Detect which cell encompasses the target text, then output its (x, y) center coordinate. 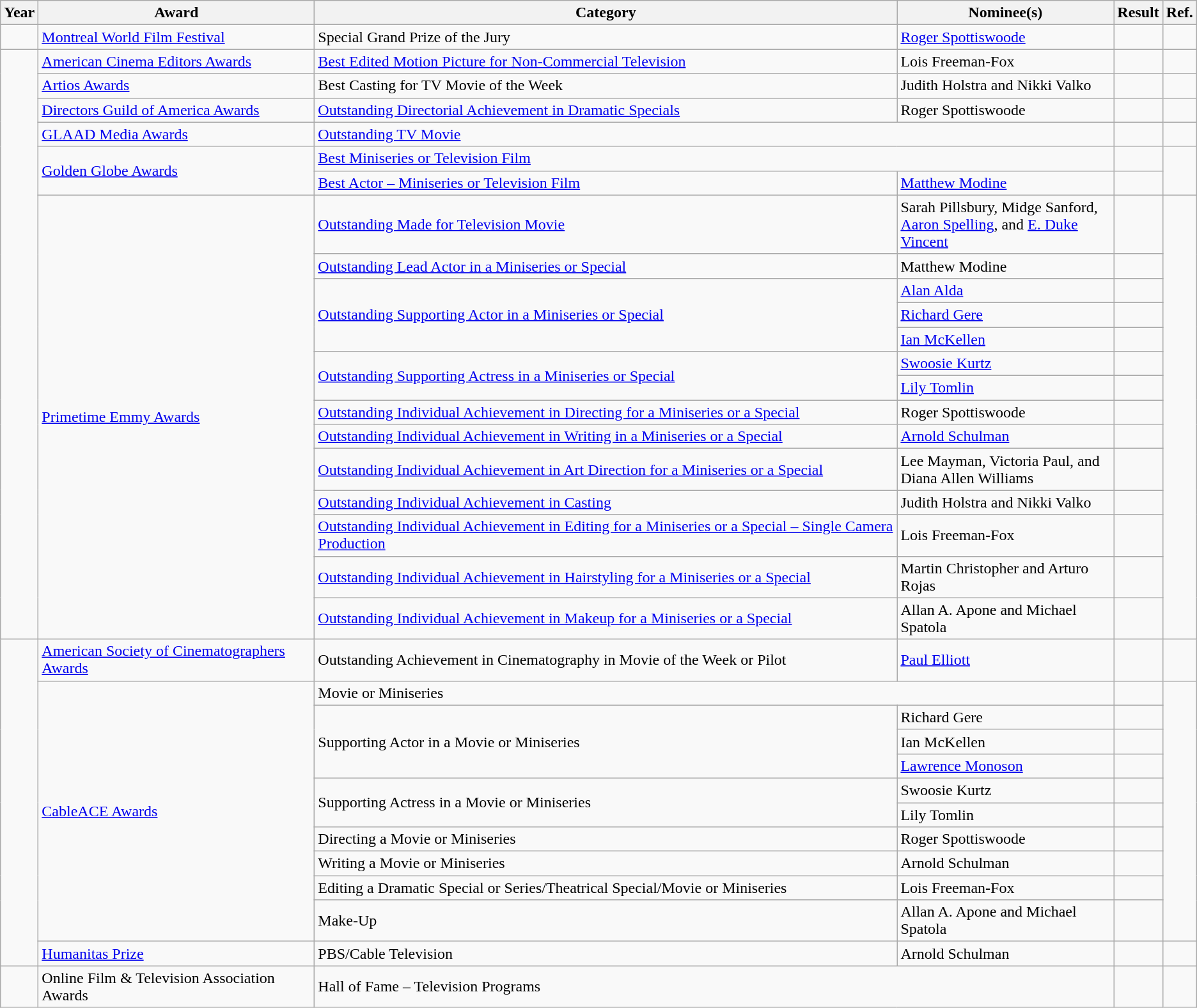
Golden Globe Awards (176, 171)
Best Edited Motion Picture for Non-Commercial Television (606, 61)
Writing a Movie or Miniseries (606, 864)
Best Casting for TV Movie of the Week (606, 86)
Editing a Dramatic Special or Series/Theatrical Special/Movie or Miniseries (606, 888)
Award (176, 13)
Hall of Fame – Television Programs (714, 987)
Humanitas Prize (176, 954)
Movie or Miniseries (714, 693)
Outstanding Lead Actor in a Miniseries or Special (606, 266)
Outstanding Directorial Achievement in Dramatic Specials (606, 110)
Lawrence Monoson (1005, 766)
Outstanding TV Movie (714, 134)
American Society of Cinematographers Awards (176, 660)
CableACE Awards (176, 811)
Outstanding Individual Achievement in Writing in a Miniseries or a Special (606, 437)
Outstanding Individual Achievement in Hairstyling for a Miniseries or a Special (606, 577)
Best Miniseries or Television Film (714, 159)
Special Grand Prize of the Jury (606, 37)
Outstanding Individual Achievement in Editing for a Miniseries or a Special – Single Camera Production (606, 536)
Sarah Pillsbury, Midge Sanford, Aaron Spelling, and E. Duke Vincent (1005, 224)
Year (19, 13)
Alan Alda (1005, 290)
Outstanding Individual Achievement in Directing for a Miniseries or a Special (606, 412)
Outstanding Individual Achievement in Casting (606, 502)
Online Film & Television Association Awards (176, 987)
Outstanding Individual Achievement in Art Direction for a Miniseries or a Special (606, 469)
Category (606, 13)
Nominee(s) (1005, 13)
Outstanding Made for Television Movie (606, 224)
American Cinema Editors Awards (176, 61)
GLAAD Media Awards (176, 134)
Paul Elliott (1005, 660)
Artios Awards (176, 86)
Ref. (1179, 13)
Supporting Actor in a Movie or Miniseries (606, 741)
Outstanding Individual Achievement in Makeup for a Miniseries or a Special (606, 619)
Directing a Movie or Miniseries (606, 839)
Martin Christopher and Arturo Rojas (1005, 577)
Montreal World Film Festival (176, 37)
Primetime Emmy Awards (176, 417)
Lee Mayman, Victoria Paul, and Diana Allen Williams (1005, 469)
Result (1138, 13)
Make-Up (606, 920)
Outstanding Supporting Actress in a Miniseries or Special (606, 376)
Best Actor – Miniseries or Television Film (606, 183)
Outstanding Supporting Actor in a Miniseries or Special (606, 314)
PBS/Cable Television (606, 954)
Supporting Actress in a Movie or Miniseries (606, 802)
Directors Guild of America Awards (176, 110)
Outstanding Achievement in Cinematography in Movie of the Week or Pilot (606, 660)
